Capture the cell that displays the provided text and extract its (x, y) central coordinate. 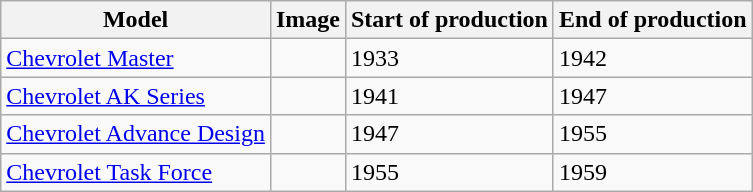
Chevrolet AK Series (136, 96)
Chevrolet Task Force (136, 172)
1941 (449, 96)
1942 (652, 58)
1959 (652, 172)
Model (136, 20)
Chevrolet Master (136, 58)
Image (308, 20)
1933 (449, 58)
End of production (652, 20)
Chevrolet Advance Design (136, 134)
Start of production (449, 20)
